Scan for the cell matching the given text and deliver its [x, y] coordinate at center. 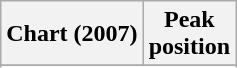
Chart (2007) [72, 34]
Peakposition [189, 34]
